From the cell containing the given text, extract its center point as [X, Y] coordinate. 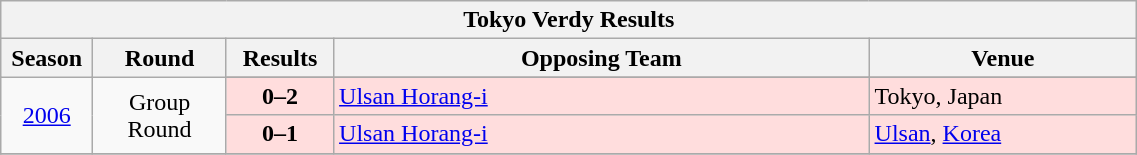
Venue [1003, 58]
Season [47, 58]
Tokyo, Japan [1003, 96]
Group Round [160, 115]
Opposing Team [602, 58]
Tokyo Verdy Results [569, 20]
0–1 [280, 134]
Round [160, 58]
Ulsan, Korea [1003, 134]
0–2 [280, 96]
2006 [47, 115]
Results [280, 58]
